Identify which cell holds the provided text, then report its (X, Y) central coordinate. 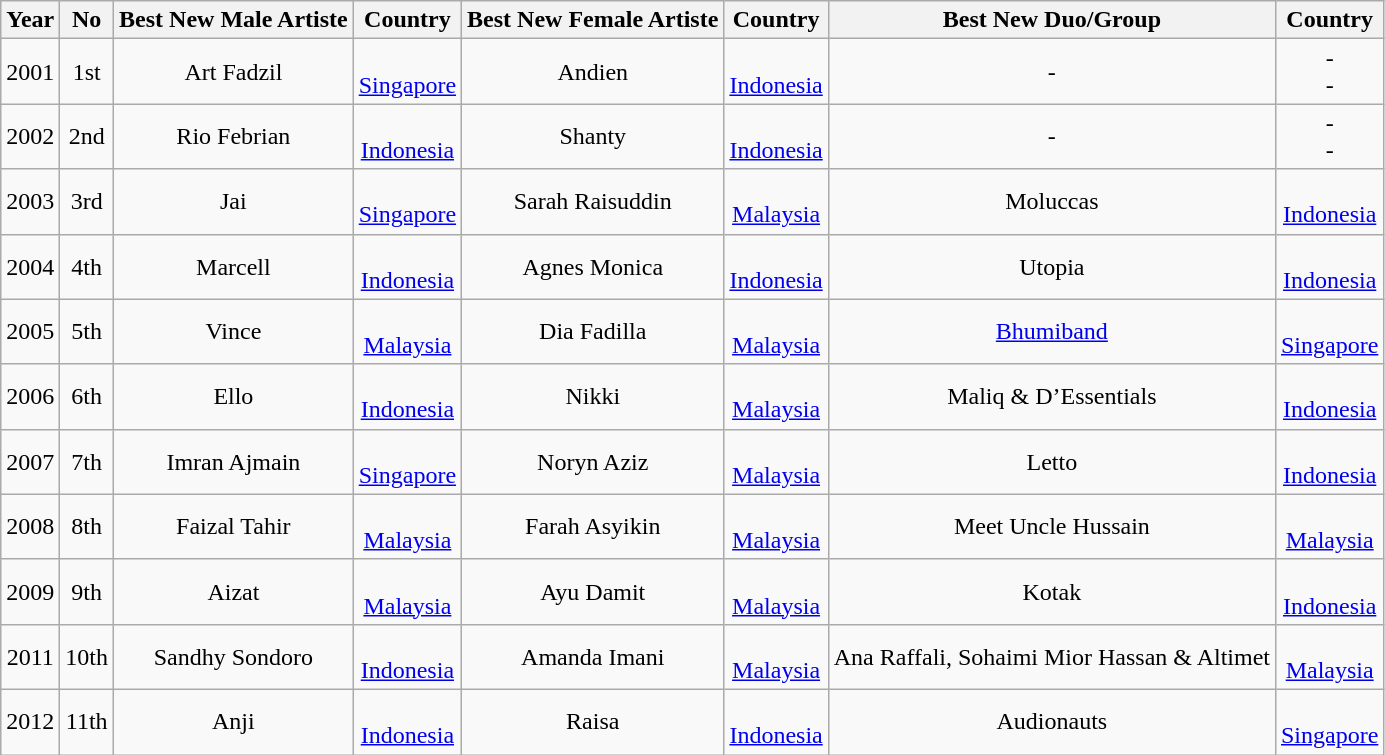
2004 (30, 266)
Audionauts (1052, 722)
Raisa (593, 722)
Best New Female Artiste (593, 20)
Moluccas (1052, 202)
Sarah Raisuddin (593, 202)
Maliq & D’Essentials (1052, 396)
Ello (234, 396)
2nd (87, 136)
Art Fadzil (234, 72)
Kotak (1052, 592)
Amanda Imani (593, 656)
2011 (30, 656)
Noryn Aziz (593, 462)
Vince (234, 332)
2012 (30, 722)
2005 (30, 332)
2003 (30, 202)
Shanty (593, 136)
Marcell (234, 266)
7th (87, 462)
Agnes Monica (593, 266)
2009 (30, 592)
4th (87, 266)
Aizat (234, 592)
Best New Duo/Group (1052, 20)
Dia Fadilla (593, 332)
3rd (87, 202)
Utopia (1052, 266)
10th (87, 656)
Ana Raffali, Sohaimi Mior Hassan & Altimet (1052, 656)
9th (87, 592)
Faizal Tahir (234, 526)
Meet Uncle Hussain (1052, 526)
1st (87, 72)
Best New Male Artiste (234, 20)
No (87, 20)
Nikki (593, 396)
11th (87, 722)
Rio Febrian (234, 136)
Andien (593, 72)
8th (87, 526)
Anji (234, 722)
Imran Ajmain (234, 462)
2008 (30, 526)
Letto (1052, 462)
Jai (234, 202)
2007 (30, 462)
2006 (30, 396)
5th (87, 332)
Farah Asyikin (593, 526)
2001 (30, 72)
Year (30, 20)
Bhumiband (1052, 332)
2002 (30, 136)
Sandhy Sondoro (234, 656)
Ayu Damit (593, 592)
6th (87, 396)
